From the cell containing the given text, extract its center point as (x, y) coordinate. 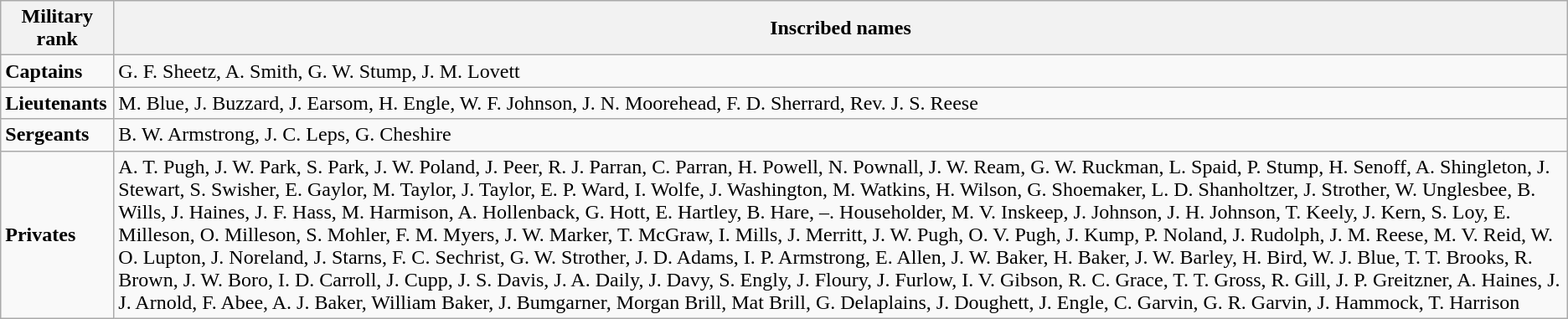
M. Blue, J. Buzzard, J. Earsom, H. Engle, W. F. Johnson, J. N. Moorehead, F. D. Sherrard, Rev. J. S. Reese (841, 103)
Sergeants (57, 135)
Lieutenants (57, 103)
Captains (57, 71)
B. W. Armstrong, J. C. Leps, G. Cheshire (841, 135)
Privates (57, 234)
Military rank (57, 28)
Inscribed names (841, 28)
G. F. Sheetz, A. Smith, G. W. Stump, J. M. Lovett (841, 71)
